Search for the cell housing the specified text and yield its (X, Y) center coordinate. 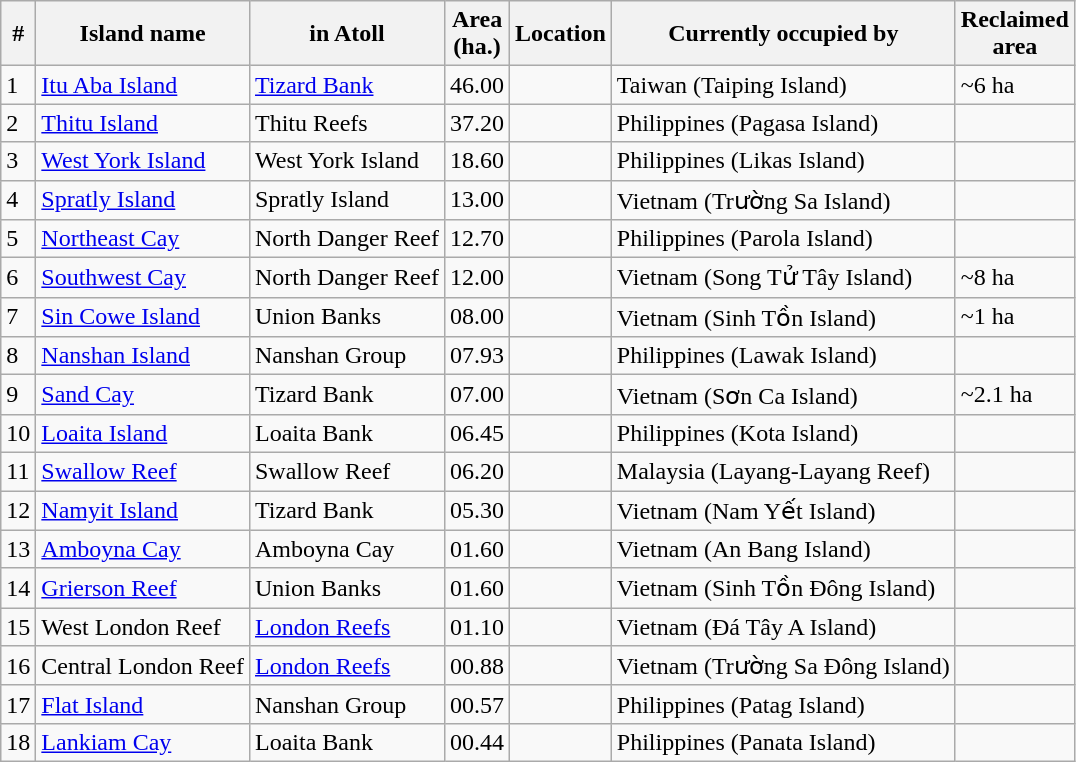
Sin Cowe Island (143, 317)
Vietnam (Đá Tây A Island) (783, 627)
Philippines (Likas Island) (783, 161)
Lankiam Cay (143, 742)
in Atoll (346, 34)
Currently occupied by (783, 34)
10 (18, 433)
17 (18, 704)
13 (18, 549)
~6 ha (1014, 85)
Location (561, 34)
00.57 (476, 704)
2 (18, 123)
11 (18, 471)
Philippines (Parola Island) (783, 239)
06.20 (476, 471)
6 (18, 278)
Philippines (Panata Island) (783, 742)
West London Reef (143, 627)
12.00 (476, 278)
Vietnam (Song Tử Tây Island) (783, 278)
07.00 (476, 395)
12.70 (476, 239)
Loaita Island (143, 433)
00.44 (476, 742)
Philippines (Patag Island) (783, 704)
Vietnam (Trường Sa Đông Island) (783, 666)
Vietnam (Sinh Tồn Island) (783, 317)
15 (18, 627)
12 (18, 510)
00.88 (476, 666)
18 (18, 742)
Itu Aba Island (143, 85)
01.10 (476, 627)
Flat Island (143, 704)
Area(ha.) (476, 34)
14 (18, 588)
5 (18, 239)
05.30 (476, 510)
Vietnam (Trường Sa Island) (783, 200)
Nanshan Island (143, 356)
Grierson Reef (143, 588)
~1 ha (1014, 317)
08.00 (476, 317)
37.20 (476, 123)
Central London Reef (143, 666)
Thitu Reefs (346, 123)
46.00 (476, 85)
7 (18, 317)
Namyit Island (143, 510)
Thitu Island (143, 123)
4 (18, 200)
18.60 (476, 161)
13.00 (476, 200)
~2.1 ha (1014, 395)
Taiwan (Taiping Island) (783, 85)
Sand Cay (143, 395)
Philippines (Pagasa Island) (783, 123)
Northeast Cay (143, 239)
1 (18, 85)
Reclaimedarea (1014, 34)
Philippines (Lawak Island) (783, 356)
Vietnam (Sơn Ca Island) (783, 395)
Vietnam (Nam Yết Island) (783, 510)
Southwest Cay (143, 278)
Vietnam (An Bang Island) (783, 549)
# (18, 34)
07.93 (476, 356)
Malaysia (Layang-Layang Reef) (783, 471)
Philippines (Kota Island) (783, 433)
Island name (143, 34)
8 (18, 356)
~8 ha (1014, 278)
9 (18, 395)
3 (18, 161)
06.45 (476, 433)
16 (18, 666)
Vietnam (Sinh Tồn Đông Island) (783, 588)
